From the cell containing the given text, extract its center point as (X, Y) coordinate. 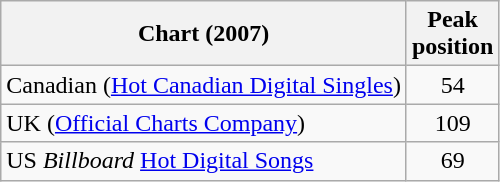
109 (452, 123)
US Billboard Hot Digital Songs (204, 161)
Chart (2007) (204, 34)
Peakposition (452, 34)
69 (452, 161)
UK (Official Charts Company) (204, 123)
Canadian (Hot Canadian Digital Singles) (204, 85)
54 (452, 85)
